Capture the cell that displays the provided text and extract its [x, y] central coordinate. 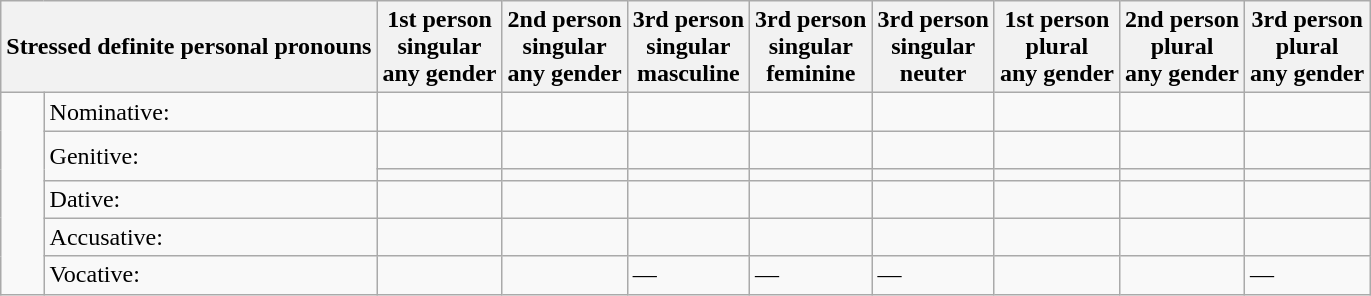
3rd personsingularneuter [933, 47]
3rd personsingularmasculine [688, 47]
Stressed definite personal pronouns [189, 47]
3rd personpluralany gender [1308, 47]
Vocative: [210, 275]
1st personsingularany gender [440, 47]
2nd personpluralany gender [1182, 47]
Genitive: [210, 156]
Nominative: [210, 112]
Accusative: [210, 237]
3rd personsingularfeminine [811, 47]
2nd personsingularany gender [564, 47]
Dative: [210, 199]
1st personpluralany gender [1056, 47]
